Return (x, y) of the center of cell containing provided text 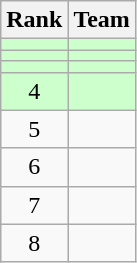
6 (34, 167)
Team (102, 20)
5 (34, 129)
8 (34, 243)
Rank (34, 20)
4 (34, 91)
7 (34, 205)
